Search for the cell housing the specified text and yield its (X, Y) center coordinate. 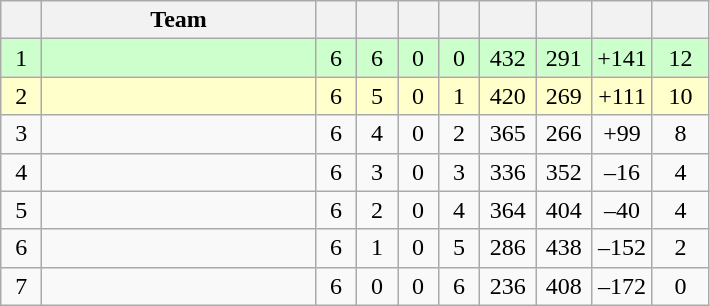
286 (508, 248)
10 (680, 96)
352 (564, 172)
8 (680, 134)
7 (22, 286)
–172 (622, 286)
420 (508, 96)
438 (564, 248)
364 (508, 210)
291 (564, 58)
404 (564, 210)
+111 (622, 96)
365 (508, 134)
12 (680, 58)
+99 (622, 134)
–152 (622, 248)
432 (508, 58)
–40 (622, 210)
408 (564, 286)
+141 (622, 58)
336 (508, 172)
236 (508, 286)
Team (179, 20)
266 (564, 134)
269 (564, 96)
–16 (622, 172)
